Determine the (X, Y) coordinate at the center of the cell enclosing the given text.  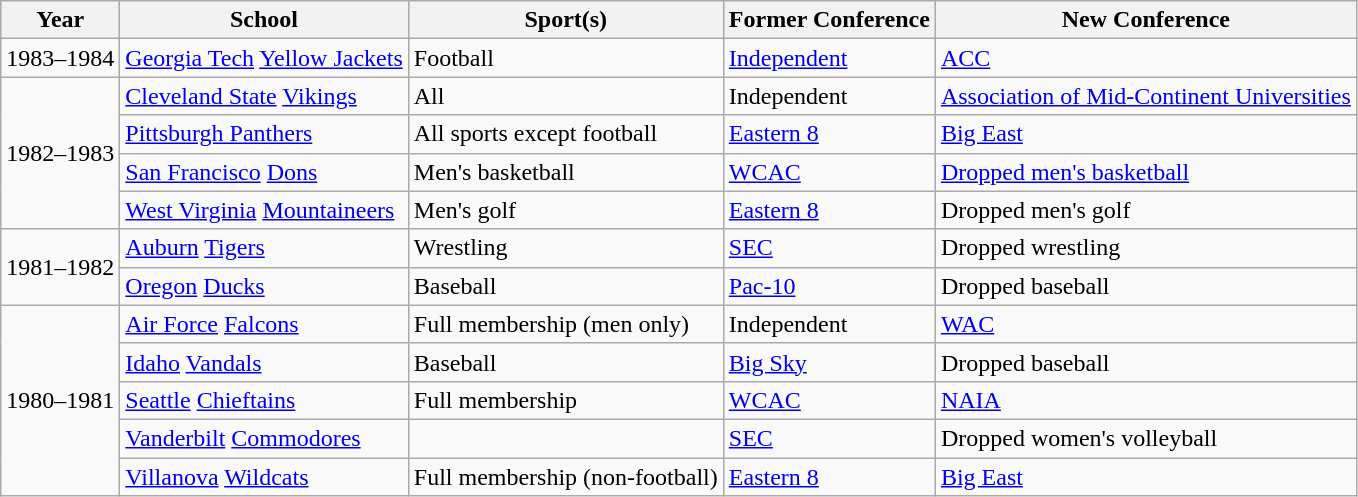
Villanova Wildcats (264, 477)
Oregon Ducks (264, 286)
NAIA (1146, 400)
West Virginia Mountaineers (264, 210)
Big Sky (829, 362)
Pac-10 (829, 286)
Year (60, 20)
Cleveland State Vikings (264, 96)
Dropped men's golf (1146, 210)
WAC (1146, 324)
1983–1984 (60, 58)
Sport(s) (566, 20)
Georgia Tech Yellow Jackets (264, 58)
All (566, 96)
ACC (1146, 58)
Auburn Tigers (264, 248)
Former Conference (829, 20)
Dropped wrestling (1146, 248)
1981–1982 (60, 267)
Seattle Chieftains (264, 400)
All sports except football (566, 134)
Football (566, 58)
Wrestling (566, 248)
Men's basketball (566, 172)
New Conference (1146, 20)
1982–1983 (60, 153)
Full membership (men only) (566, 324)
Vanderbilt Commodores (264, 438)
School (264, 20)
Dropped men's basketball (1146, 172)
Men's golf (566, 210)
Full membership (566, 400)
Dropped women's volleyball (1146, 438)
Association of Mid-Continent Universities (1146, 96)
Full membership (non-football) (566, 477)
Pittsburgh Panthers (264, 134)
Air Force Falcons (264, 324)
Idaho Vandals (264, 362)
San Francisco Dons (264, 172)
1980–1981 (60, 400)
